Locate the cell with the specified text and output its (X, Y) center coordinate. 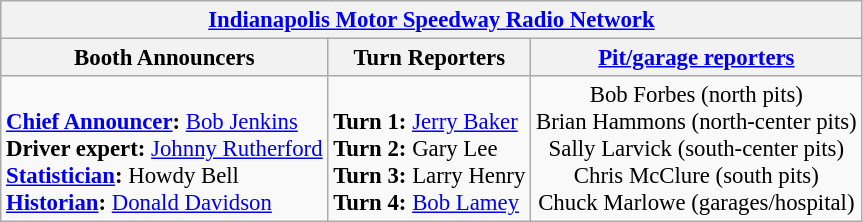
Turn Reporters (430, 58)
Chief Announcer: Bob Jenkins Driver expert: Johnny Rutherford Statistician: Howdy Bell Historian: Donald Davidson (164, 149)
Pit/garage reporters (696, 58)
Turn 1: Jerry Baker Turn 2: Gary Lee Turn 3: Larry Henry Turn 4: Bob Lamey (430, 149)
Booth Announcers (164, 58)
Bob Forbes (north pits)Brian Hammons (north-center pits)Sally Larvick (south-center pits)Chris McClure (south pits)Chuck Marlowe (garages/hospital) (696, 149)
Indianapolis Motor Speedway Radio Network (432, 20)
